Pinpoint the cell where the given text exists, returning its [x, y] midpoint coordinate. 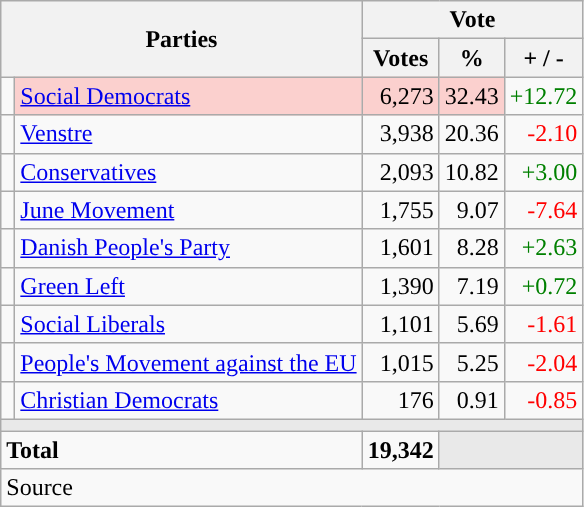
Parties [182, 39]
Social Liberals [188, 324]
Total [182, 449]
% [472, 58]
5.69 [472, 324]
Green Left [188, 286]
-7.64 [544, 210]
June Movement [188, 210]
0.91 [472, 400]
-2.04 [544, 362]
6,273 [400, 96]
5.25 [472, 362]
20.36 [472, 134]
9.07 [472, 210]
1,390 [400, 286]
2,093 [400, 172]
3,938 [400, 134]
+0.72 [544, 286]
Danish People's Party [188, 248]
Conservatives [188, 172]
1,015 [400, 362]
-1.61 [544, 324]
+12.72 [544, 96]
176 [400, 400]
1,101 [400, 324]
Christian Democrats [188, 400]
Source [292, 488]
32.43 [472, 96]
10.82 [472, 172]
Social Democrats [188, 96]
1,755 [400, 210]
People's Movement against the EU [188, 362]
+2.63 [544, 248]
-2.10 [544, 134]
1,601 [400, 248]
-0.85 [544, 400]
8.28 [472, 248]
+3.00 [544, 172]
+ / - [544, 58]
7.19 [472, 286]
Venstre [188, 134]
Vote [472, 20]
19,342 [400, 449]
Votes [400, 58]
